Return the [x, y] coordinate for the center point of the cell that contains the specified text.  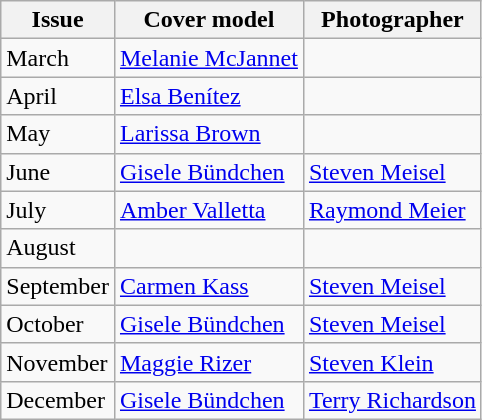
July [58, 210]
Raymond Meier [392, 210]
Terry Richardson [392, 400]
June [58, 172]
Photographer [392, 20]
September [58, 286]
December [58, 400]
October [58, 324]
April [58, 96]
Elsa Benítez [208, 96]
Cover model [208, 20]
May [58, 134]
November [58, 362]
Melanie McJannet [208, 58]
Maggie Rizer [208, 362]
August [58, 248]
Issue [58, 20]
Steven Klein [392, 362]
Amber Valletta [208, 210]
Larissa Brown [208, 134]
March [58, 58]
Carmen Kass [208, 286]
